Locate the cell with the specified text and output its [x, y] center coordinate. 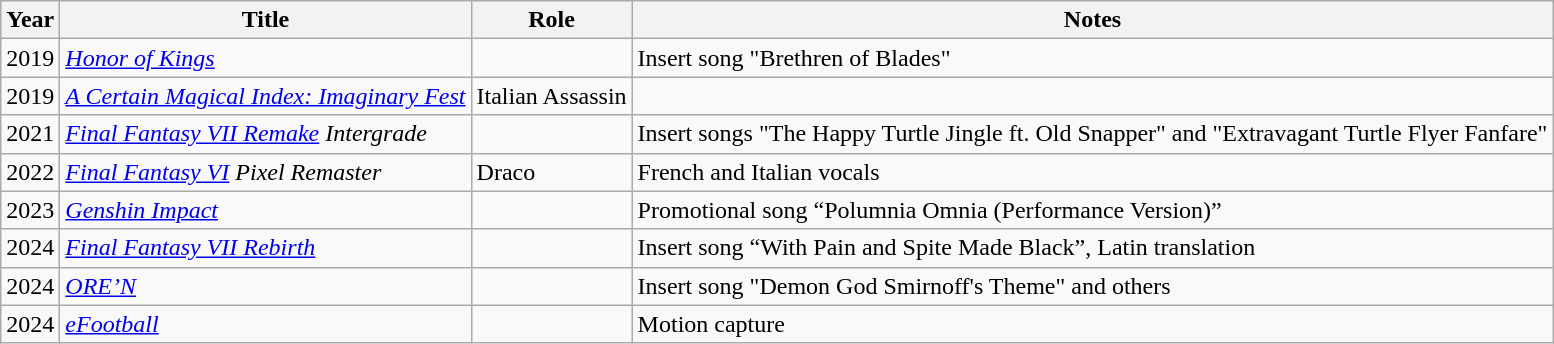
eFootball [266, 324]
Promotional song “Polumnia Omnia (Performance Version)” [1092, 210]
Genshin Impact [266, 210]
Italian Assassin [552, 96]
2021 [30, 134]
Insert song "Demon God Smirnoff's Theme" and others [1092, 286]
2023 [30, 210]
Year [30, 20]
Motion capture [1092, 324]
Final Fantasy VII Rebirth [266, 248]
Insert song "Brethren of Blades" [1092, 58]
Insert songs "The Happy Turtle Jingle ft. Old Snapper" and "Extravagant Turtle Flyer Fanfare" [1092, 134]
Insert song “With Pain and Spite Made Black”, Latin translation [1092, 248]
Draco [552, 172]
Final Fantasy VII Remake Intergrade [266, 134]
French and Italian vocals [1092, 172]
Final Fantasy VI Pixel Remaster [266, 172]
ORE’N [266, 286]
Title [266, 20]
A Certain Magical Index: Imaginary Fest [266, 96]
Notes [1092, 20]
Role [552, 20]
2022 [30, 172]
Honor of Kings [266, 58]
